Pinpoint the cell where the given text exists, returning its [X, Y] midpoint coordinate. 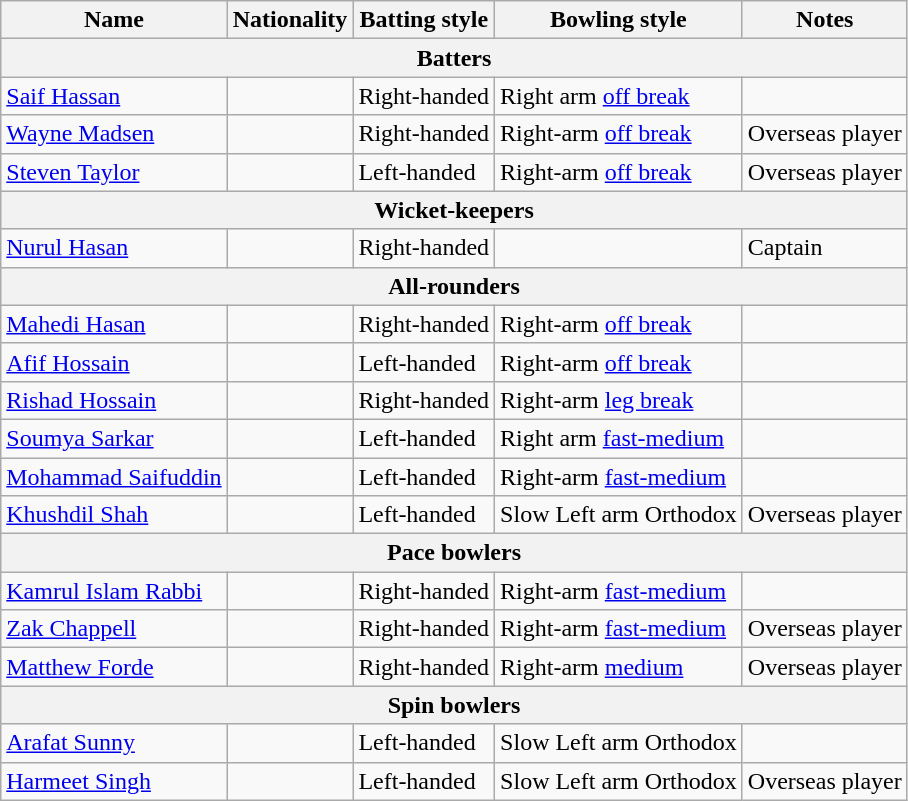
Rishad Hossain [114, 400]
Captain [824, 248]
Matthew Forde [114, 667]
Nationality [290, 20]
All-rounders [454, 286]
Steven Taylor [114, 172]
Harmeet Singh [114, 781]
Pace bowlers [454, 553]
Arafat Sunny [114, 743]
Wicket-keepers [454, 210]
Bowling style [619, 20]
Batters [454, 58]
Khushdil Shah [114, 515]
Right-arm leg break [619, 400]
Name [114, 20]
Right arm off break [619, 96]
Right-arm medium [619, 667]
Zak Chappell [114, 629]
Mohammad Saifuddin [114, 477]
Mahedi Hasan [114, 324]
Saif Hassan [114, 96]
Batting style [424, 20]
Wayne Madsen [114, 134]
Nurul Hasan [114, 248]
Right arm fast-medium [619, 438]
Kamrul Islam Rabbi [114, 591]
Afif Hossain [114, 362]
Soumya Sarkar [114, 438]
Notes [824, 20]
Spin bowlers [454, 705]
